Find where the given text appears and provide that cell's center as (X, Y) coordinate. 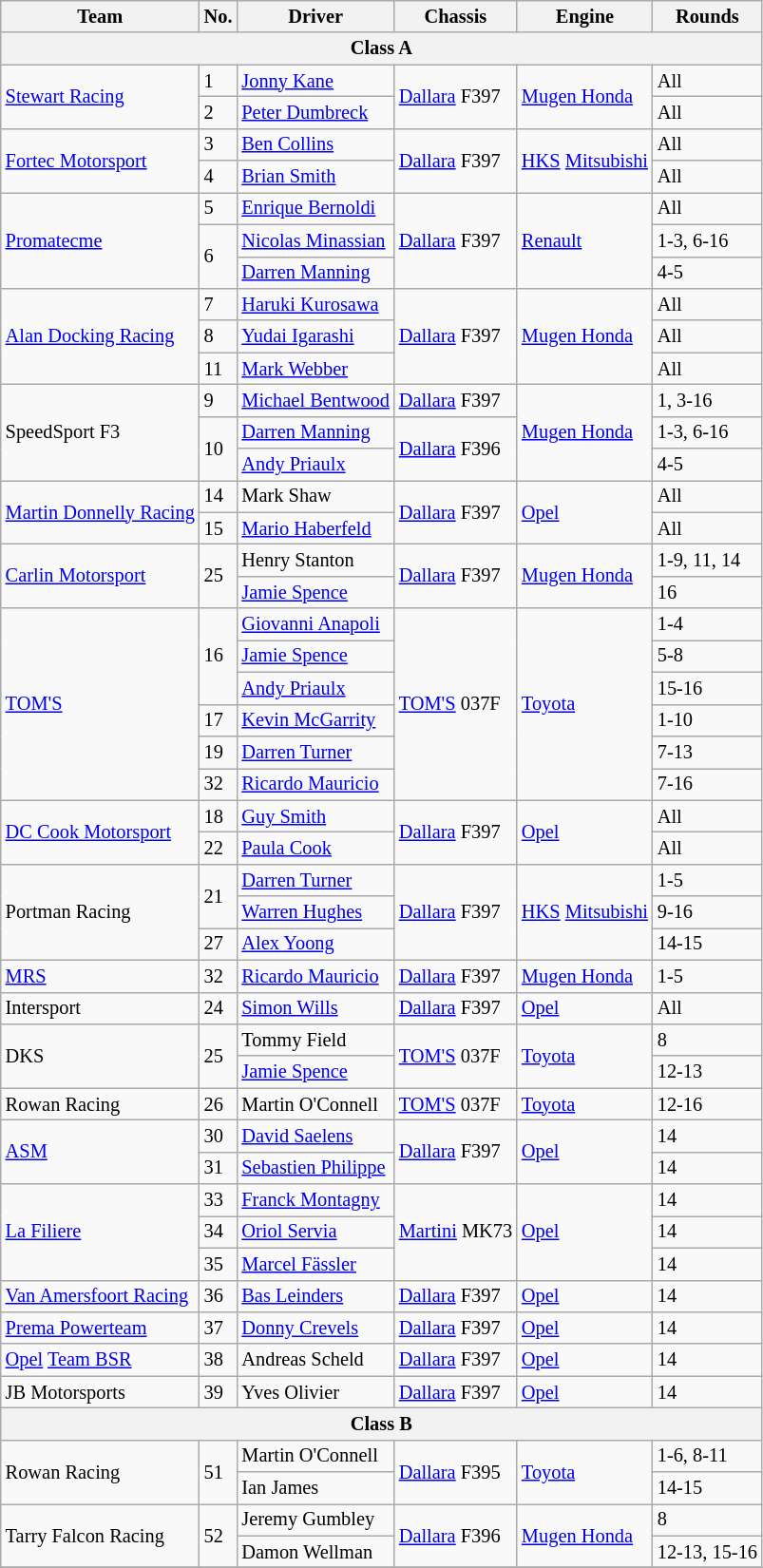
27 (219, 944)
Donny Crevels (315, 1328)
No. (219, 16)
1-6, 8-11 (707, 1456)
30 (219, 1136)
Bas Leinders (315, 1296)
12-13 (707, 1072)
12-16 (707, 1104)
La Filiere (101, 1232)
Carlin Motorsport (101, 576)
Driver (315, 16)
Opel Team BSR (101, 1360)
Promatecme (101, 239)
Oriol Servia (315, 1232)
5-8 (707, 656)
Mario Haberfeld (315, 528)
Tommy Field (315, 1040)
38 (219, 1360)
Enrique Bernoldi (315, 208)
Yves Olivier (315, 1392)
Van Amersfoort Racing (101, 1296)
Class B (382, 1424)
33 (219, 1200)
DKS (101, 1055)
9 (219, 400)
11 (219, 369)
7 (219, 304)
Prema Powerteam (101, 1328)
12-13, 15-16 (707, 1552)
51 (219, 1471)
Mark Webber (315, 369)
Renault (585, 239)
2 (219, 112)
Michael Bentwood (315, 400)
Jonny Kane (315, 81)
Warren Hughes (315, 912)
Jeremy Gumbley (315, 1520)
Kevin McGarrity (315, 720)
Giovanni Anapoli (315, 624)
19 (219, 752)
Ian James (315, 1488)
DC Cook Motorsport (101, 832)
Ben Collins (315, 144)
Dallara F395 (456, 1471)
Martin Donnelly Racing (101, 511)
15-16 (707, 688)
Stewart Racing (101, 97)
1-10 (707, 720)
22 (219, 848)
Nicolas Minassian (315, 240)
37 (219, 1328)
31 (219, 1168)
7-13 (707, 752)
21 (219, 895)
17 (219, 720)
Damon Wellman (315, 1552)
MRS (101, 976)
Class A (382, 48)
Mark Shaw (315, 496)
Sebastien Philippe (315, 1168)
5 (219, 208)
Andreas Scheld (315, 1360)
24 (219, 1008)
1-9, 11, 14 (707, 560)
Portman Racing (101, 912)
35 (219, 1264)
Henry Stanton (315, 560)
1-4 (707, 624)
34 (219, 1232)
10 (219, 449)
18 (219, 816)
TOM'S (101, 704)
Tarry Falcon Racing (101, 1536)
Alex Yoong (315, 944)
26 (219, 1104)
7-16 (707, 784)
Peter Dumbreck (315, 112)
1 (219, 81)
ASM (101, 1152)
39 (219, 1392)
Brian Smith (315, 177)
Haruki Kurosawa (315, 304)
Alan Docking Racing (101, 336)
Simon Wills (315, 1008)
Team (101, 16)
36 (219, 1296)
Marcel Fässler (315, 1264)
JB Motorsports (101, 1392)
Chassis (456, 16)
15 (219, 528)
Martini MK73 (456, 1232)
SpeedSport F3 (101, 431)
Yudai Igarashi (315, 336)
Fortec Motorsport (101, 160)
3 (219, 144)
4 (219, 177)
David Saelens (315, 1136)
Paula Cook (315, 848)
9-16 (707, 912)
1, 3-16 (707, 400)
Guy Smith (315, 816)
Rounds (707, 16)
Intersport (101, 1008)
Engine (585, 16)
52 (219, 1536)
6 (219, 257)
Franck Montagny (315, 1200)
